Determine the [x, y] coordinate at the center of the cell enclosing the given text.  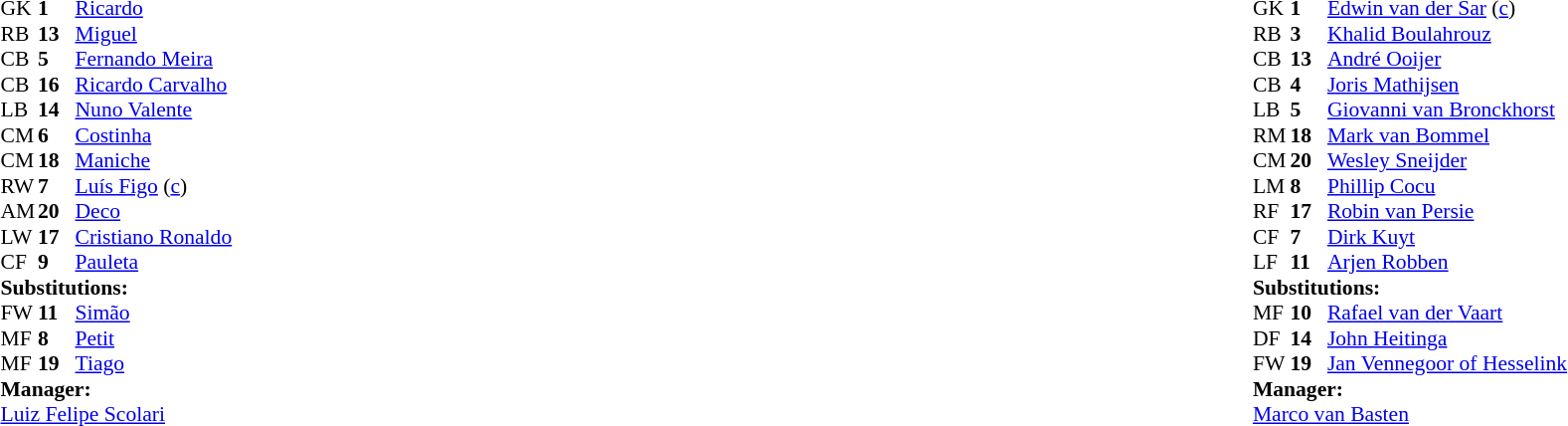
Deco [154, 212]
Dirk Kuyt [1448, 237]
Rafael van der Vaart [1448, 314]
Cristiano Ronaldo [154, 237]
Mark van Bommel [1448, 135]
Fernando Meira [154, 59]
RF [1272, 212]
Khalid Boulahrouz [1448, 34]
AM [19, 212]
Giovanni van Bronckhorst [1448, 110]
Pauleta [154, 262]
Robin van Persie [1448, 212]
10 [1308, 314]
Jan Vennegoor of Hesselink [1448, 363]
Ricardo Carvalho [154, 85]
Luís Figo (c) [154, 186]
Tiago [154, 363]
Costinha [154, 135]
3 [1308, 34]
Arjen Robben [1448, 262]
Joris Mathijsen [1448, 85]
Nuno Valente [154, 110]
DF [1272, 338]
Wesley Sneijder [1448, 160]
John Heitinga [1448, 338]
Petit [154, 338]
Phillip Cocu [1448, 186]
RM [1272, 135]
Miguel [154, 34]
LF [1272, 262]
4 [1308, 85]
6 [57, 135]
LW [19, 237]
16 [57, 85]
LM [1272, 186]
RW [19, 186]
Simão [154, 314]
9 [57, 262]
Maniche [154, 160]
André Ooijer [1448, 59]
